Search for the cell housing the specified text and yield its [X, Y] center coordinate. 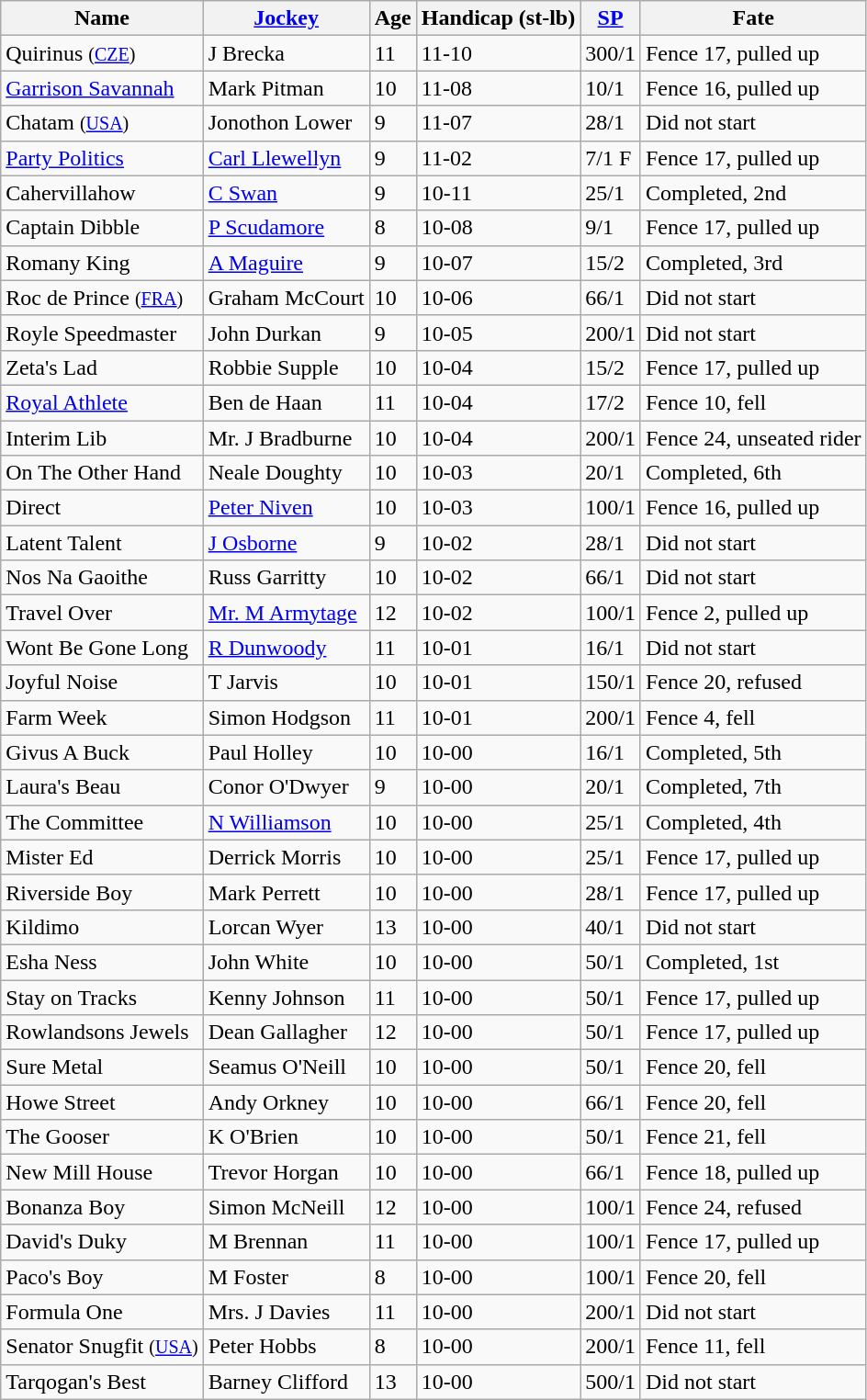
Bonanza Boy [102, 1207]
Zeta's Lad [102, 367]
11-08 [498, 88]
10/1 [611, 88]
Riverside Boy [102, 892]
7/1 F [611, 158]
Fence 11, fell [753, 1347]
Captain Dibble [102, 228]
10-07 [498, 263]
Rowlandsons Jewels [102, 1033]
A Maguire [287, 263]
Travel Over [102, 613]
150/1 [611, 683]
Kildimo [102, 927]
Latent Talent [102, 543]
Interim Lib [102, 438]
Sure Metal [102, 1067]
10-08 [498, 228]
Mr. J Bradburne [287, 438]
Formula One [102, 1312]
Esha Ness [102, 962]
Andy Orkney [287, 1102]
N Williamson [287, 822]
Age [393, 18]
Completed, 6th [753, 473]
Direct [102, 508]
T Jarvis [287, 683]
Trevor Horgan [287, 1172]
Completed, 3rd [753, 263]
Completed, 5th [753, 752]
Mrs. J Davies [287, 1312]
Kenny Johnson [287, 997]
Tarqogan's Best [102, 1382]
Senator Snugfit (USA) [102, 1347]
Party Politics [102, 158]
John White [287, 962]
SP [611, 18]
Handicap (st-lb) [498, 18]
300/1 [611, 53]
Graham McCourt [287, 298]
Joyful Noise [102, 683]
Fence 24, unseated rider [753, 438]
Mark Pitman [287, 88]
R Dunwoody [287, 648]
11-02 [498, 158]
11-10 [498, 53]
40/1 [611, 927]
P Scudamore [287, 228]
Paco's Boy [102, 1277]
Royal Athlete [102, 402]
Wont Be Gone Long [102, 648]
Seamus O'Neill [287, 1067]
Quirinus (CZE) [102, 53]
J Osborne [287, 543]
Simon Hodgson [287, 717]
C Swan [287, 193]
500/1 [611, 1382]
Fence 21, fell [753, 1137]
10-06 [498, 298]
Simon McNeill [287, 1207]
17/2 [611, 402]
On The Other Hand [102, 473]
Fate [753, 18]
Howe Street [102, 1102]
John Durkan [287, 333]
Robbie Supple [287, 367]
9/1 [611, 228]
Jockey [287, 18]
Dean Gallagher [287, 1033]
Laura's Beau [102, 787]
Completed, 1st [753, 962]
10-11 [498, 193]
11-07 [498, 123]
Russ Garritty [287, 578]
Barney Clifford [287, 1382]
Fence 18, pulled up [753, 1172]
Royle Speedmaster [102, 333]
The Gooser [102, 1137]
Paul Holley [287, 752]
Fence 4, fell [753, 717]
Fence 24, refused [753, 1207]
Completed, 4th [753, 822]
Completed, 2nd [753, 193]
Stay on Tracks [102, 997]
The Committee [102, 822]
Mr. M Armytage [287, 613]
Garrison Savannah [102, 88]
Fence 2, pulled up [753, 613]
Jonothon Lower [287, 123]
Conor O'Dwyer [287, 787]
New Mill House [102, 1172]
Cahervillahow [102, 193]
Nos Na Gaoithe [102, 578]
Fence 20, refused [753, 683]
Romany King [102, 263]
Peter Niven [287, 508]
Farm Week [102, 717]
Completed, 7th [753, 787]
Name [102, 18]
David's Duky [102, 1242]
M Foster [287, 1277]
Roc de Prince (FRA) [102, 298]
Derrick Morris [287, 857]
Mark Perrett [287, 892]
K O'Brien [287, 1137]
Neale Doughty [287, 473]
Fence 10, fell [753, 402]
10-05 [498, 333]
Peter Hobbs [287, 1347]
M Brennan [287, 1242]
Carl Llewellyn [287, 158]
Ben de Haan [287, 402]
Lorcan Wyer [287, 927]
Chatam (USA) [102, 123]
J Brecka [287, 53]
Givus A Buck [102, 752]
Mister Ed [102, 857]
